Determine the [x, y] coordinate at the center of the cell enclosing the given text.  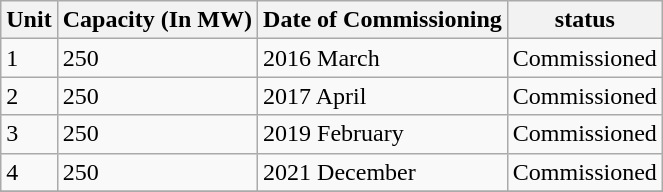
3 [29, 134]
4 [29, 172]
2021 December [383, 172]
status [584, 20]
2 [29, 96]
Capacity (In MW) [157, 20]
1 [29, 58]
Date of Commissioning [383, 20]
2019 February [383, 134]
2017 April [383, 96]
2016 March [383, 58]
Unit [29, 20]
